Extract the [x, y] coordinate from the center of the cell holding the provided text.  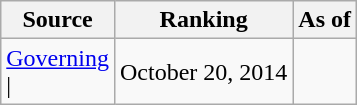
October 20, 2014 [203, 72]
Ranking [203, 20]
As of [325, 20]
Source [58, 20]
Governing| [58, 72]
